Find where the given text appears and provide that cell's center as [X, Y] coordinate. 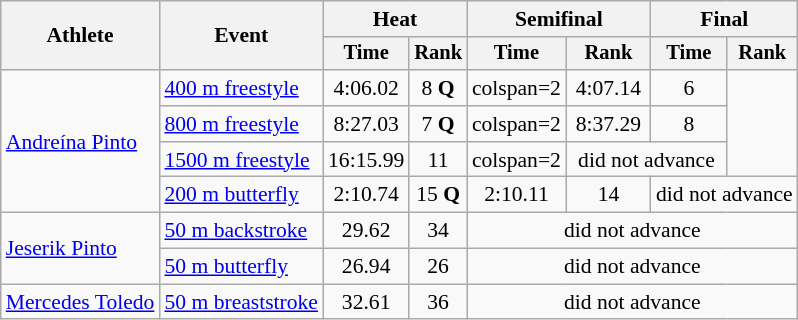
2:10.74 [366, 195]
Athlete [80, 36]
Andreína Pinto [80, 141]
8:27.03 [366, 124]
34 [438, 231]
15 Q [438, 195]
36 [438, 302]
4:06.02 [366, 88]
50 m backstroke [241, 231]
Jeserik Pinto [80, 248]
4:07.14 [608, 88]
7 Q [438, 124]
11 [438, 160]
Final [724, 19]
8 Q [438, 88]
26 [438, 267]
1500 m freestyle [241, 160]
800 m freestyle [241, 124]
50 m butterfly [241, 267]
Event [241, 36]
26.94 [366, 267]
Heat [395, 19]
Mercedes Toledo [80, 302]
200 m butterfly [241, 195]
50 m breaststroke [241, 302]
16:15.99 [366, 160]
32.61 [366, 302]
2:10.11 [516, 195]
29.62 [366, 231]
14 [608, 195]
8:37.29 [608, 124]
8 [689, 124]
Semifinal [559, 19]
400 m freestyle [241, 88]
6 [689, 88]
